Determine the [X, Y] coordinate at the center of the cell enclosing the given text.  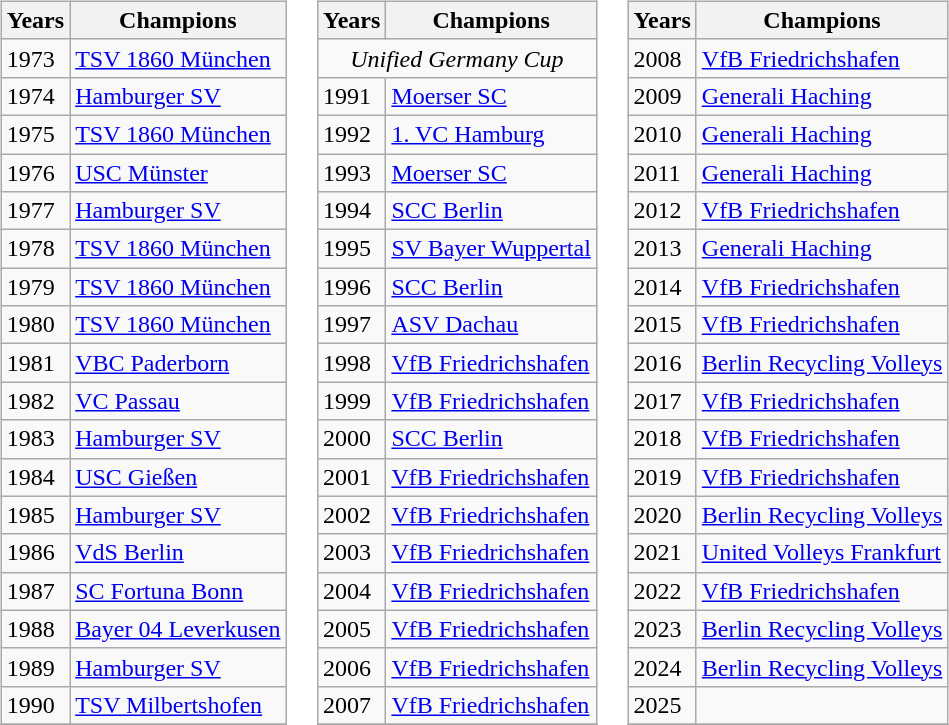
1982 [35, 401]
2022 [662, 591]
1976 [35, 173]
2016 [662, 363]
2000 [351, 439]
Bayer 04 Leverkusen [178, 629]
1990 [35, 705]
USC Gießen [178, 477]
ASV Dachau [492, 325]
2023 [662, 629]
2006 [351, 667]
1986 [35, 553]
2021 [662, 553]
2004 [351, 591]
Unified Germany Cup [456, 58]
2017 [662, 401]
2013 [662, 249]
1974 [35, 96]
1998 [351, 363]
VC Passau [178, 401]
1979 [35, 287]
1984 [35, 477]
1977 [35, 211]
2009 [662, 96]
USC Münster [178, 173]
TSV Milbertshofen [178, 705]
1981 [35, 363]
1991 [351, 96]
2002 [351, 515]
SC Fortuna Bonn [178, 591]
2005 [351, 629]
2008 [662, 58]
1988 [35, 629]
1989 [35, 667]
1987 [35, 591]
1992 [351, 134]
2010 [662, 134]
1995 [351, 249]
2018 [662, 439]
United Volleys Frankfurt [822, 553]
2020 [662, 515]
2025 [662, 705]
1996 [351, 287]
1999 [351, 401]
2015 [662, 325]
VdS Berlin [178, 553]
1973 [35, 58]
1. VC Hamburg [492, 134]
1983 [35, 439]
SV Bayer Wuppertal [492, 249]
2024 [662, 667]
2001 [351, 477]
1985 [35, 515]
2007 [351, 705]
1978 [35, 249]
1997 [351, 325]
1994 [351, 211]
2011 [662, 173]
1980 [35, 325]
2012 [662, 211]
VBC Paderborn [178, 363]
2014 [662, 287]
1993 [351, 173]
2019 [662, 477]
2003 [351, 553]
1975 [35, 134]
